From the cell containing the given text, extract its center point as (x, y) coordinate. 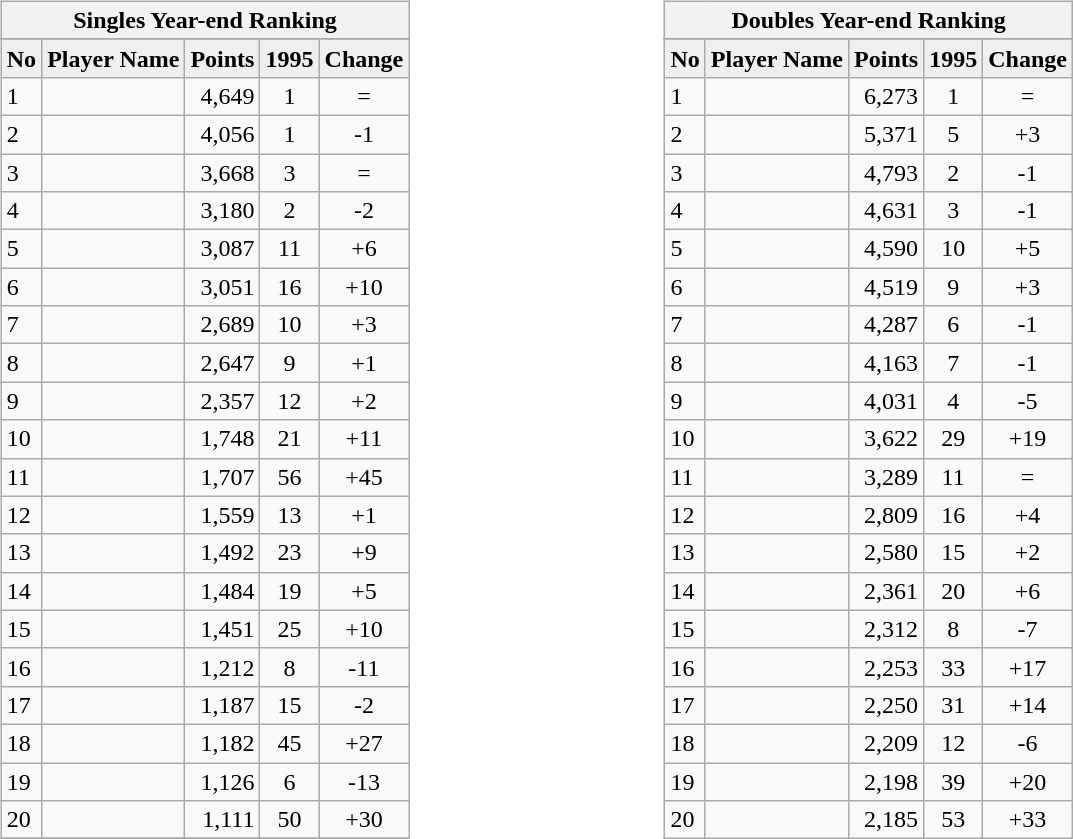
1,748 (222, 439)
21 (290, 439)
25 (290, 629)
2,357 (222, 401)
+30 (364, 820)
29 (954, 439)
3,051 (222, 287)
2,580 (886, 553)
+20 (1028, 781)
+17 (1028, 667)
+11 (364, 439)
Singles Year-end Ranking (205, 20)
1,707 (222, 477)
-5 (1028, 401)
+19 (1028, 439)
2,689 (222, 325)
+4 (1028, 515)
3,180 (222, 211)
31 (954, 705)
4,631 (886, 211)
1,111 (222, 820)
2,361 (886, 591)
3,289 (886, 477)
3,087 (222, 249)
1,492 (222, 553)
-13 (364, 781)
23 (290, 553)
2,250 (886, 705)
+9 (364, 553)
1,182 (222, 743)
2,185 (886, 820)
56 (290, 477)
39 (954, 781)
2,647 (222, 363)
6,273 (886, 96)
1,451 (222, 629)
+45 (364, 477)
2,312 (886, 629)
1,126 (222, 781)
3,668 (222, 173)
33 (954, 667)
50 (290, 820)
1,559 (222, 515)
+14 (1028, 705)
+33 (1028, 820)
53 (954, 820)
4,519 (886, 287)
1,484 (222, 591)
45 (290, 743)
5,371 (886, 134)
2,253 (886, 667)
+27 (364, 743)
4,793 (886, 173)
1,212 (222, 667)
-11 (364, 667)
4,163 (886, 363)
-6 (1028, 743)
4,590 (886, 249)
Doubles Year-end Ranking (869, 20)
2,209 (886, 743)
4,287 (886, 325)
1,187 (222, 705)
2,198 (886, 781)
2,809 (886, 515)
4,031 (886, 401)
-7 (1028, 629)
4,649 (222, 96)
4,056 (222, 134)
3,622 (886, 439)
